From the cell containing the given text, extract its center point as (X, Y) coordinate. 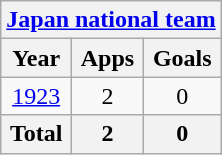
Total (36, 134)
1923 (36, 96)
Goals (182, 58)
Japan national team (111, 20)
Year (36, 58)
Apps (108, 58)
